For the text-containing cell, return its midpoint in [X, Y] coordinate format. 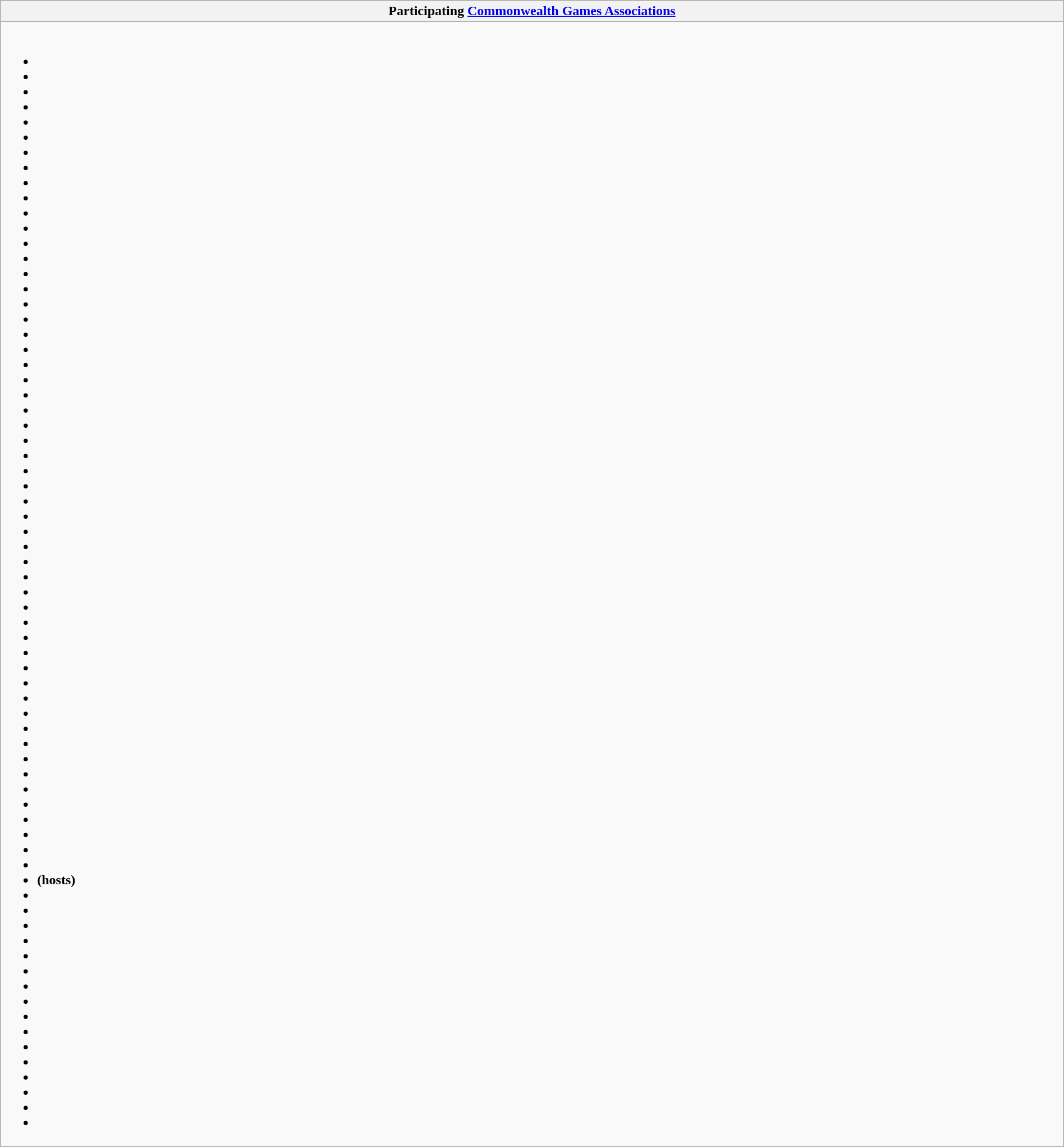
(hosts) [532, 584]
Participating Commonwealth Games Associations [532, 11]
